Determine the [x, y] coordinate at the center of the cell enclosing the given text.  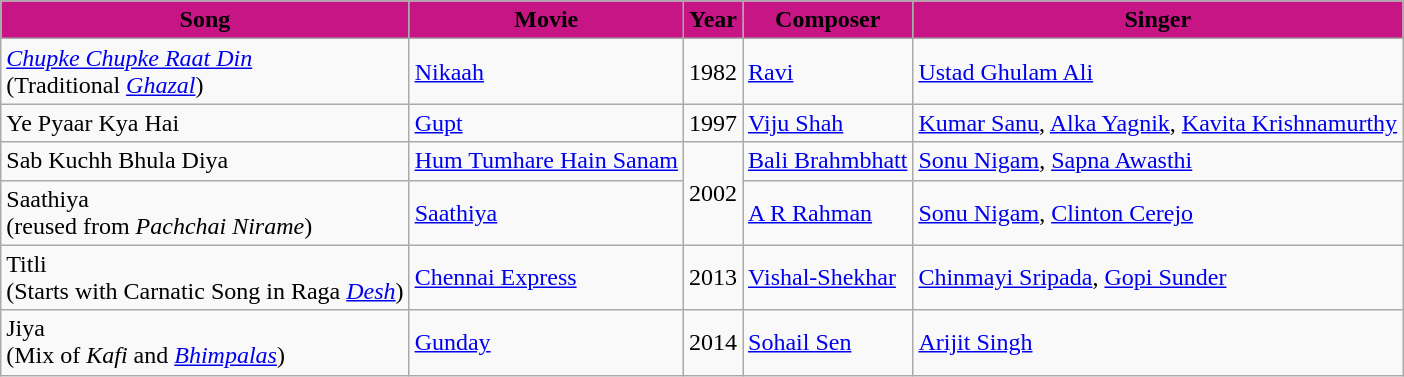
Sab Kuchh Bhula Diya [205, 161]
Sohail Sen [828, 342]
Gupt [546, 123]
Nikaah [546, 72]
Titli(Starts with Carnatic Song in Raga Desh) [205, 278]
1982 [712, 72]
Arijit Singh [1158, 342]
Song [205, 20]
Year [712, 20]
Sonu Nigam, Clinton Cerejo [1158, 212]
Vishal-Shekhar [828, 278]
Singer [1158, 20]
Bali Brahmbhatt [828, 161]
Movie [546, 20]
Sonu Nigam, Sapna Awasthi [1158, 161]
Hum Tumhare Hain Sanam [546, 161]
Chennai Express [546, 278]
Ravi [828, 72]
Saathiya [546, 212]
1997 [712, 123]
Jiya(Mix of Kafi and Bhimpalas) [205, 342]
Viju Shah [828, 123]
Saathiya(reused from Pachchai Nirame) [205, 212]
Ustad Ghulam Ali [1158, 72]
2002 [712, 194]
Gunday [546, 342]
2013 [712, 278]
Kumar Sanu, Alka Yagnik, Kavita Krishnamurthy [1158, 123]
Composer [828, 20]
Chupke Chupke Raat Din(Traditional Ghazal) [205, 72]
A R Rahman [828, 212]
Chinmayi Sripada, Gopi Sunder [1158, 278]
Ye Pyaar Kya Hai [205, 123]
2014 [712, 342]
